Identify which cell holds the provided text, then report its (x, y) central coordinate. 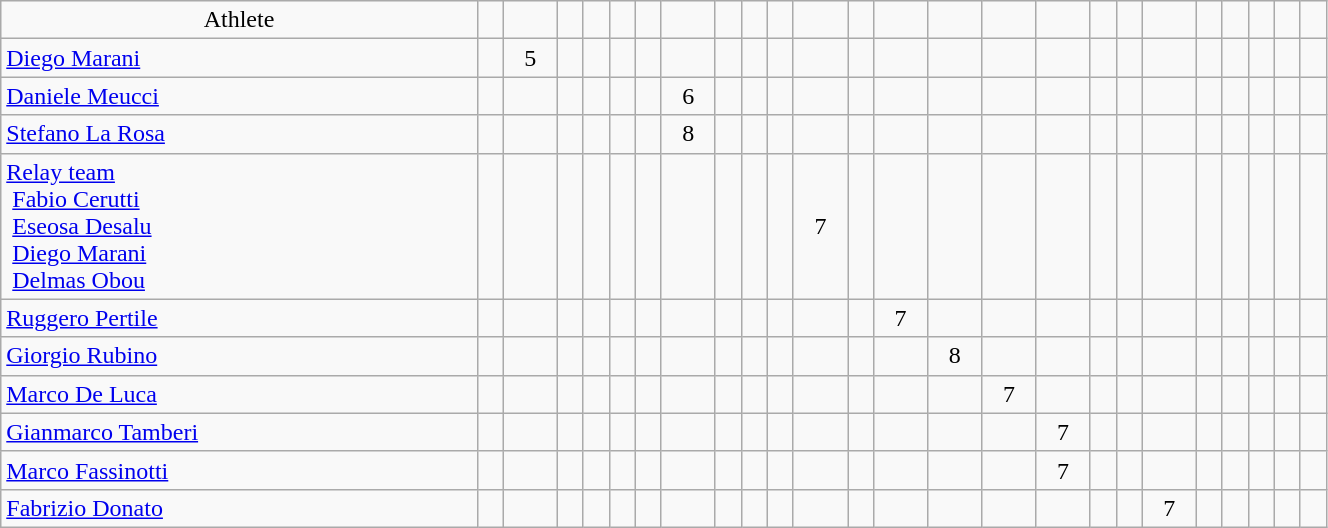
Gianmarco Tamberi (240, 432)
5 (530, 58)
Daniele Meucci (240, 96)
Stefano La Rosa (240, 134)
Marco Fassinotti (240, 470)
6 (688, 96)
Giorgio Rubino (240, 356)
Fabrizio Donato (240, 508)
Relay team Fabio Cerutti Eseosa Desalu Diego Marani Delmas Obou (240, 226)
Athlete (240, 20)
Marco De Luca (240, 394)
Ruggero Pertile (240, 318)
Diego Marani (240, 58)
